Pinpoint the cell where the given text exists, returning its (x, y) midpoint coordinate. 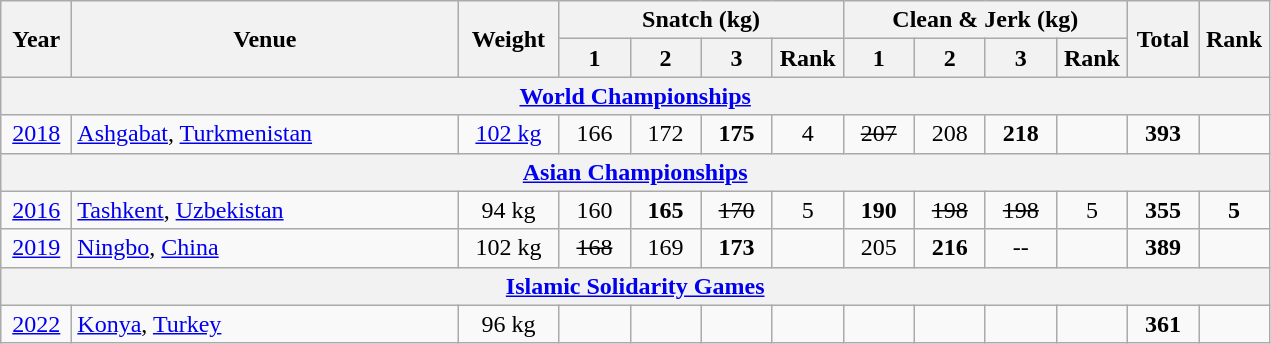
2022 (36, 324)
216 (950, 248)
160 (594, 210)
2018 (36, 134)
393 (1162, 134)
Year (36, 39)
Islamic Solidarity Games (636, 286)
165 (666, 210)
2019 (36, 248)
Tashkent, Uzbekistan (265, 210)
-- (1020, 248)
208 (950, 134)
207 (878, 134)
205 (878, 248)
Venue (265, 39)
Asian Championships (636, 172)
Total (1162, 39)
Snatch (kg) (701, 20)
2016 (36, 210)
Konya, Turkey (265, 324)
94 kg (508, 210)
Ashgabat, Turkmenistan (265, 134)
168 (594, 248)
4 (808, 134)
Clean & Jerk (kg) (985, 20)
389 (1162, 248)
190 (878, 210)
166 (594, 134)
355 (1162, 210)
172 (666, 134)
169 (666, 248)
175 (736, 134)
170 (736, 210)
Weight (508, 39)
173 (736, 248)
World Championships (636, 96)
Ningbo, China (265, 248)
96 kg (508, 324)
361 (1162, 324)
218 (1020, 134)
